Extract the [X, Y] coordinate from the center of the cell holding the provided text.  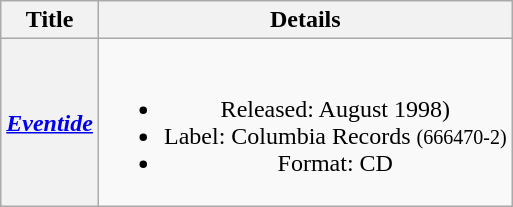
Title [50, 20]
Eventide [50, 122]
Released: August 1998)Label: Columbia Records (666470-2)Format: CD [305, 122]
Details [305, 20]
